Pinpoint the cell where the given text exists, returning its (X, Y) midpoint coordinate. 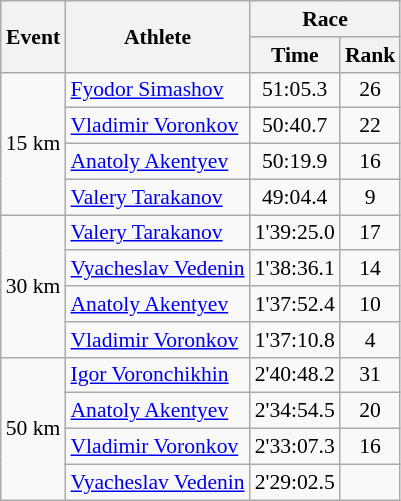
50 km (34, 428)
Igor Voronchikhin (157, 375)
30 km (34, 286)
26 (370, 90)
2'33:07.3 (295, 447)
Athlete (157, 36)
Rank (370, 55)
9 (370, 197)
1'37:52.4 (295, 304)
Time (295, 55)
14 (370, 269)
Race (326, 19)
2'34:54.5 (295, 411)
Event (34, 36)
50:19.9 (295, 162)
50:40.7 (295, 126)
2'40:48.2 (295, 375)
17 (370, 233)
15 km (34, 143)
20 (370, 411)
49:04.4 (295, 197)
Fyodor Simashov (157, 90)
1'39:25.0 (295, 233)
51:05.3 (295, 90)
10 (370, 304)
1'38:36.1 (295, 269)
1'37:10.8 (295, 340)
2'29:02.5 (295, 482)
31 (370, 375)
22 (370, 126)
4 (370, 340)
